Find where the given text appears and provide that cell's center as [x, y] coordinate. 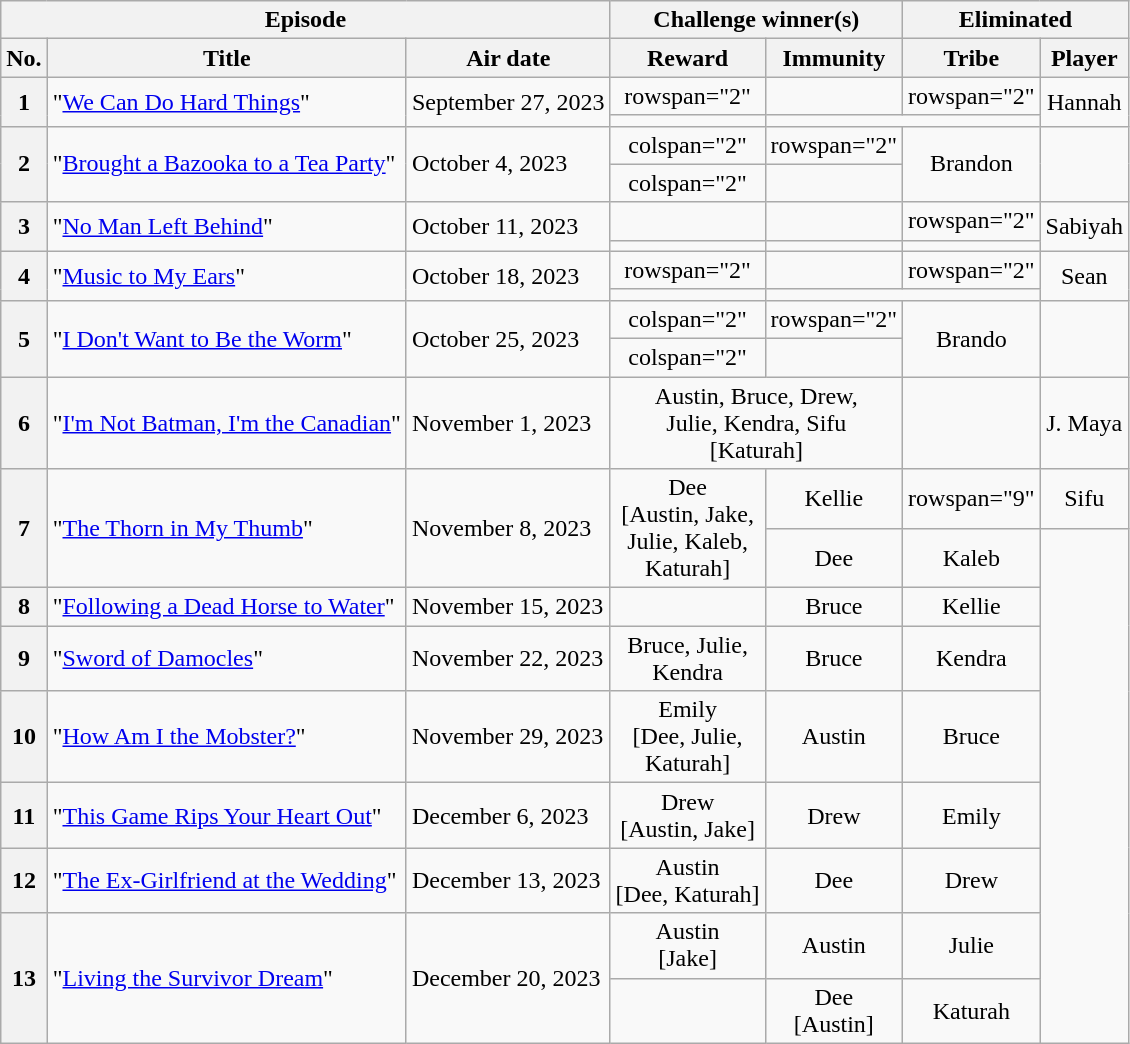
3 [24, 226]
October 25, 2023 [508, 338]
"No Man Left Behind" [226, 226]
J. Maya [1084, 422]
Air date [508, 58]
November 8, 2023 [508, 528]
Austin, Bruce, Drew,Julie, Kendra, Sifu[Katurah] [756, 422]
9 [24, 658]
1 [24, 102]
"This Game Rips Your Heart Out" [226, 816]
Austin[Jake] [688, 946]
Sabiyah [1084, 226]
December 6, 2023 [508, 816]
"The Ex-Girlfriend at the Wedding" [226, 880]
Austin[Dee, Katurah] [688, 880]
"Sword of Damocles" [226, 658]
November 22, 2023 [508, 658]
"Music to My Ears" [226, 276]
11 [24, 816]
September 27, 2023 [508, 102]
Kendra [972, 658]
Brandon [972, 164]
"The Thorn in My Thumb" [226, 528]
November 29, 2023 [508, 737]
10 [24, 737]
December 20, 2023 [508, 978]
Emily[Dee, Julie,Katurah] [688, 737]
Challenge winner(s) [756, 20]
Drew[Austin, Jake] [688, 816]
November 1, 2023 [508, 422]
13 [24, 978]
Julie [972, 946]
"Brought a Bazooka to a Tea Party" [226, 164]
8 [24, 607]
4 [24, 276]
Episode [306, 20]
November 15, 2023 [508, 607]
December 13, 2023 [508, 880]
rowspan="9" [972, 499]
Sifu [1084, 499]
Eliminated [1016, 20]
Emily [972, 816]
"I'm Not Batman, I'm the Canadian" [226, 422]
Title [226, 58]
No. [24, 58]
"Living the Survivor Dream" [226, 978]
October 11, 2023 [508, 226]
Brando [972, 338]
"We Can Do Hard Things" [226, 102]
Reward [688, 58]
Dee[Austin] [834, 1010]
"I Don't Want to Be the Worm" [226, 338]
Dee[Austin, Jake,Julie, Kaleb,Katurah] [688, 528]
2 [24, 164]
"How Am I the Mobster?" [226, 737]
5 [24, 338]
Immunity [834, 58]
Hannah [1084, 102]
6 [24, 422]
Katurah [972, 1010]
October 18, 2023 [508, 276]
Bruce, Julie,Kendra [688, 658]
12 [24, 880]
Tribe [972, 58]
October 4, 2023 [508, 164]
"Following a Dead Horse to Water" [226, 607]
Player [1084, 58]
Kaleb [972, 558]
Sean [1084, 276]
7 [24, 528]
